Find where the given text appears and provide that cell's center as [x, y] coordinate. 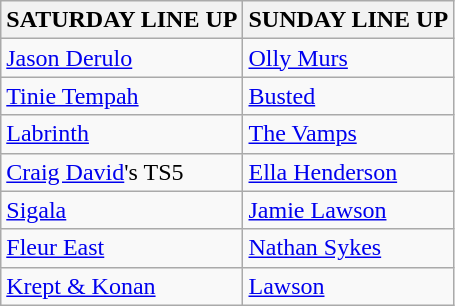
Ella Henderson [348, 172]
Craig David's TS5 [122, 172]
The Vamps [348, 134]
Jamie Lawson [348, 210]
Olly Murs [348, 58]
SATURDAY LINE UP [122, 20]
Nathan Sykes [348, 248]
Jason Derulo [122, 58]
Busted [348, 96]
Fleur East [122, 248]
SUNDAY LINE UP [348, 20]
Krept & Konan [122, 286]
Sigala [122, 210]
Labrinth [122, 134]
Lawson [348, 286]
Tinie Tempah [122, 96]
